Detect which cell encompasses the target text, then output its [x, y] center coordinate. 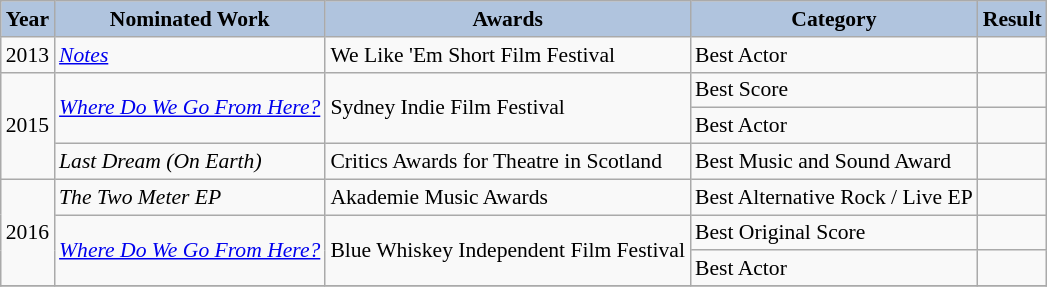
Akademie Music Awards [508, 197]
Category [834, 19]
Nominated Work [190, 19]
2016 [28, 232]
Awards [508, 19]
Best Score [834, 90]
Last Dream (On Earth) [190, 162]
Best Music and Sound Award [834, 162]
Notes [190, 55]
Result [1012, 19]
Sydney Indie Film Festival [508, 108]
The Two Meter EP [190, 197]
Blue Whiskey Independent Film Festival [508, 250]
Best Original Score [834, 233]
Critics Awards for Theatre in Scotland [508, 162]
Year [28, 19]
2013 [28, 55]
Best Alternative Rock / Live EP [834, 197]
2015 [28, 126]
We Like 'Em Short Film Festival [508, 55]
